Find where the given text appears and provide that cell's center as [x, y] coordinate. 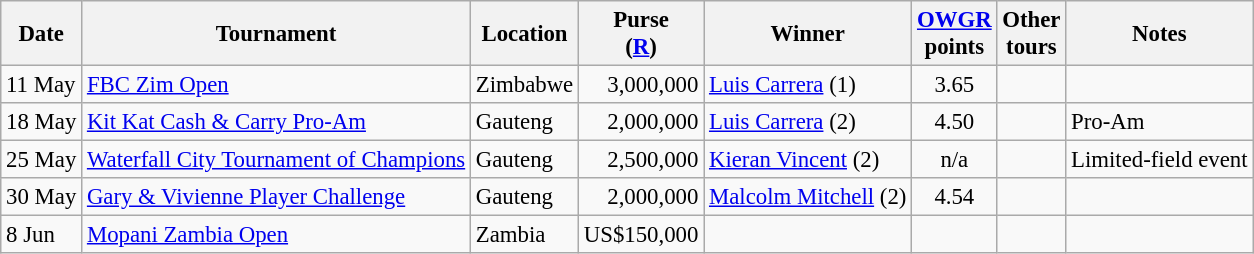
Pro-Am [1160, 122]
Mopani Zambia Open [276, 235]
30 May [42, 197]
Purse(R) [642, 34]
Luis Carrera (1) [808, 85]
Waterfall City Tournament of Champions [276, 160]
Zambia [524, 235]
Notes [1160, 34]
Limited-field event [1160, 160]
11 May [42, 85]
18 May [42, 122]
US$150,000 [642, 235]
Date [42, 34]
4.54 [954, 197]
FBC Zim Open [276, 85]
Kieran Vincent (2) [808, 160]
Gary & Vivienne Player Challenge [276, 197]
Zimbabwe [524, 85]
3,000,000 [642, 85]
Luis Carrera (2) [808, 122]
Location [524, 34]
Kit Kat Cash & Carry Pro-Am [276, 122]
Othertours [1032, 34]
25 May [42, 160]
Winner [808, 34]
Malcolm Mitchell (2) [808, 197]
n/a [954, 160]
OWGRpoints [954, 34]
Tournament [276, 34]
3.65 [954, 85]
4.50 [954, 122]
8 Jun [42, 235]
2,500,000 [642, 160]
